Find where the given text appears and provide that cell's center as [x, y] coordinate. 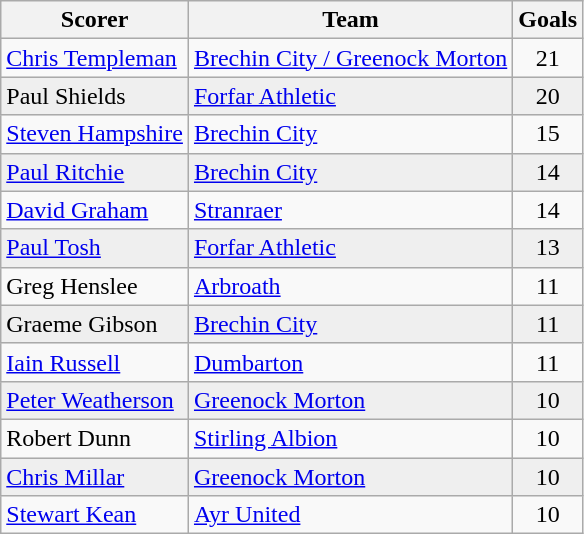
Dumbarton [350, 362]
Paul Tosh [95, 248]
Peter Weatherson [95, 400]
Chris Templeman [95, 58]
Paul Ritchie [95, 172]
Stirling Albion [350, 438]
Team [350, 20]
13 [548, 248]
Scorer [95, 20]
Steven Hampshire [95, 134]
Chris Millar [95, 477]
Paul Shields [95, 96]
Robert Dunn [95, 438]
Brechin City / Greenock Morton [350, 58]
Ayr United [350, 515]
Graeme Gibson [95, 324]
Greg Henslee [95, 286]
Stranraer [350, 210]
20 [548, 96]
Stewart Kean [95, 515]
Arbroath [350, 286]
21 [548, 58]
David Graham [95, 210]
Iain Russell [95, 362]
Goals [548, 20]
15 [548, 134]
